Output the (x, y) coordinate of the center of the cell containing the given text.  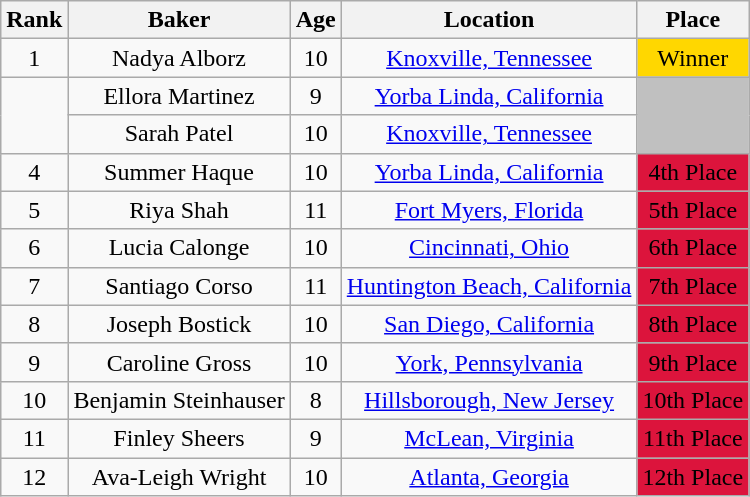
8th Place (693, 324)
McLean, Virginia (489, 438)
Age (316, 20)
7 (34, 286)
York, Pennsylvania (489, 362)
Atlanta, Georgia (489, 477)
6 (34, 248)
Location (489, 20)
Rank (34, 20)
Summer Haque (179, 172)
12 (34, 477)
9th Place (693, 362)
Benjamin Steinhauser (179, 400)
Winner (693, 58)
Hillsborough, New Jersey (489, 400)
5th Place (693, 210)
Riya Shah (179, 210)
6th Place (693, 248)
Cincinnati, Ohio (489, 248)
Sarah Patel (179, 134)
4 (34, 172)
Ava-Leigh Wright (179, 477)
Huntington Beach, California (489, 286)
1 (34, 58)
Place (693, 20)
4th Place (693, 172)
Finley Sheers (179, 438)
5 (34, 210)
Fort Myers, Florida (489, 210)
San Diego, California (489, 324)
Santiago Corso (179, 286)
Ellora Martinez (179, 96)
Caroline Gross (179, 362)
7th Place (693, 286)
10th Place (693, 400)
Nadya Alborz (179, 58)
Lucia Calonge (179, 248)
12th Place (693, 477)
Joseph Bostick (179, 324)
Baker (179, 20)
11th Place (693, 438)
